Identify which cell holds the provided text, then report its (X, Y) central coordinate. 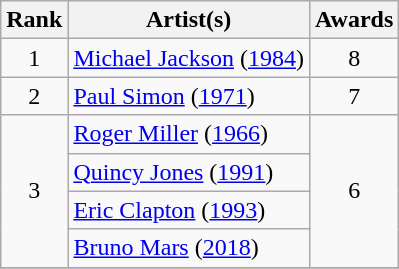
7 (354, 96)
1 (34, 58)
Awards (354, 20)
Michael Jackson (1984) (189, 58)
Bruno Mars (2018) (189, 248)
6 (354, 191)
3 (34, 191)
Artist(s) (189, 20)
Eric Clapton (1993) (189, 210)
8 (354, 58)
Quincy Jones (1991) (189, 172)
2 (34, 96)
Roger Miller (1966) (189, 134)
Rank (34, 20)
Paul Simon (1971) (189, 96)
